Detect which cell encompasses the target text, then output its (x, y) center coordinate. 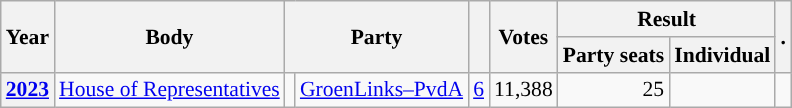
Result (667, 19)
2023 (28, 90)
Party (376, 36)
Votes (524, 36)
GroenLinks–PvdA (382, 90)
Body (170, 36)
Individual (722, 55)
House of Representatives (170, 90)
25 (614, 90)
Party seats (614, 55)
. (783, 36)
Year (28, 36)
6 (478, 90)
11,388 (524, 90)
